Pinpoint the cell where the given text exists, returning its [x, y] midpoint coordinate. 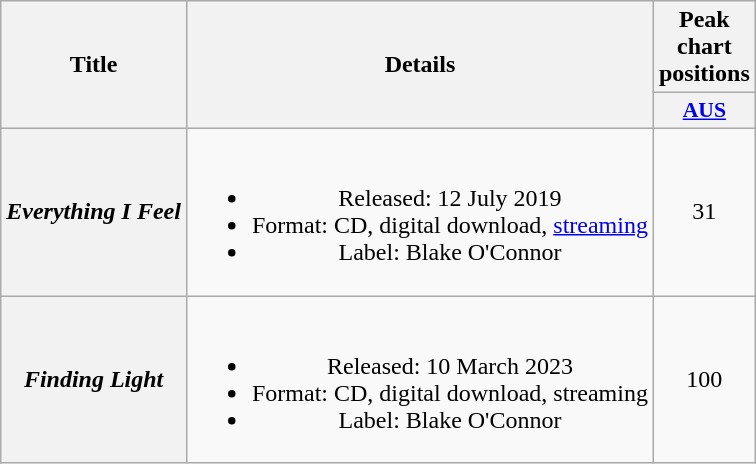
Title [94, 65]
AUS [704, 111]
Finding Light [94, 380]
Peak chart positions [704, 47]
Everything I Feel [94, 212]
Released: 10 March 2023Format: CD, digital download, streamingLabel: Blake O'Connor [420, 380]
Released: 12 July 2019Format: CD, digital download, streamingLabel: Blake O'Connor [420, 212]
Details [420, 65]
100 [704, 380]
31 [704, 212]
